Determine the [x, y] coordinate at the center of the cell enclosing the given text.  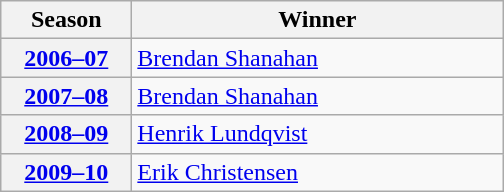
2007–08 [66, 96]
Season [66, 20]
2008–09 [66, 134]
Winner [318, 20]
Erik Christensen [318, 172]
Henrik Lundqvist [318, 134]
2009–10 [66, 172]
2006–07 [66, 58]
